Locate the cell with the specified text and output its (X, Y) center coordinate. 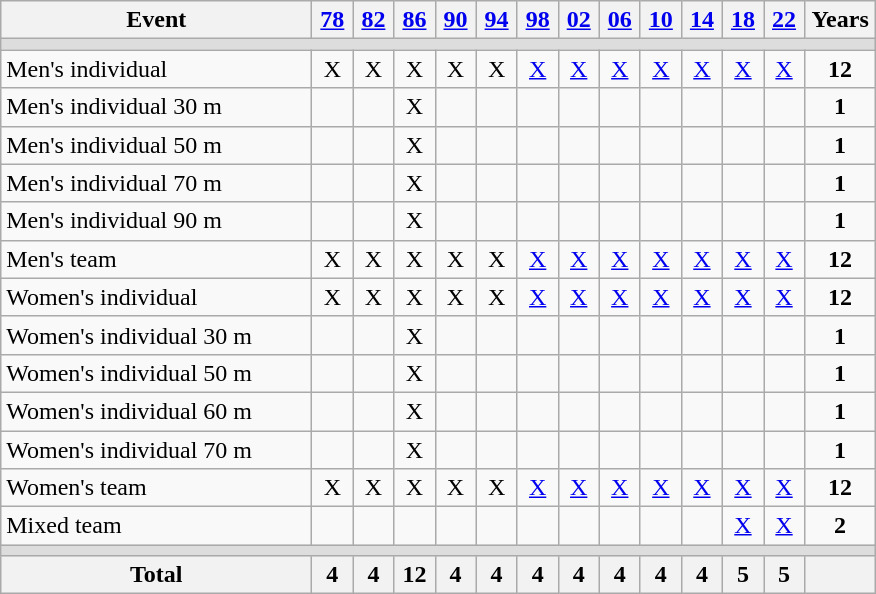
90 (456, 20)
Women's individual 60 m (156, 411)
Women's team (156, 488)
2 (840, 526)
Women's individual 70 m (156, 449)
94 (496, 20)
22 (784, 20)
18 (742, 20)
82 (374, 20)
Women's individual (156, 297)
14 (702, 20)
86 (414, 20)
Event (156, 20)
Men's individual 70 m (156, 183)
Years (840, 20)
Men's individual 90 m (156, 221)
Men's individual (156, 69)
Men's team (156, 259)
98 (538, 20)
Mixed team (156, 526)
06 (620, 20)
78 (332, 20)
Women's individual 30 m (156, 335)
Total (156, 575)
Men's individual 30 m (156, 107)
02 (578, 20)
Women's individual 50 m (156, 373)
10 (660, 20)
Men's individual 50 m (156, 145)
